Locate the cell with the specified text and output its [X, Y] center coordinate. 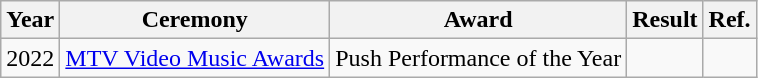
Push Performance of the Year [478, 58]
Award [478, 20]
Result [665, 20]
Ref. [730, 20]
Ceremony [195, 20]
Year [30, 20]
2022 [30, 58]
MTV Video Music Awards [195, 58]
